Output the (x, y) coordinate of the center of the cell containing the given text.  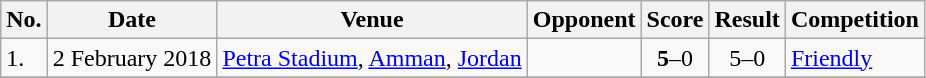
Friendly (854, 58)
Score (675, 20)
1. (24, 58)
2 February 2018 (132, 58)
Opponent (584, 20)
Competition (854, 20)
Result (747, 20)
Petra Stadium, Amman, Jordan (372, 58)
Date (132, 20)
No. (24, 20)
Venue (372, 20)
